Scan for the cell matching the given text and deliver its [X, Y] coordinate at center. 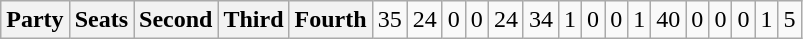
Party [35, 20]
5 [790, 20]
Fourth [330, 20]
40 [668, 20]
Second [176, 20]
Seats [101, 20]
35 [390, 20]
34 [540, 20]
Third [254, 20]
